Output the (X, Y) coordinate of the center of the cell containing the given text.  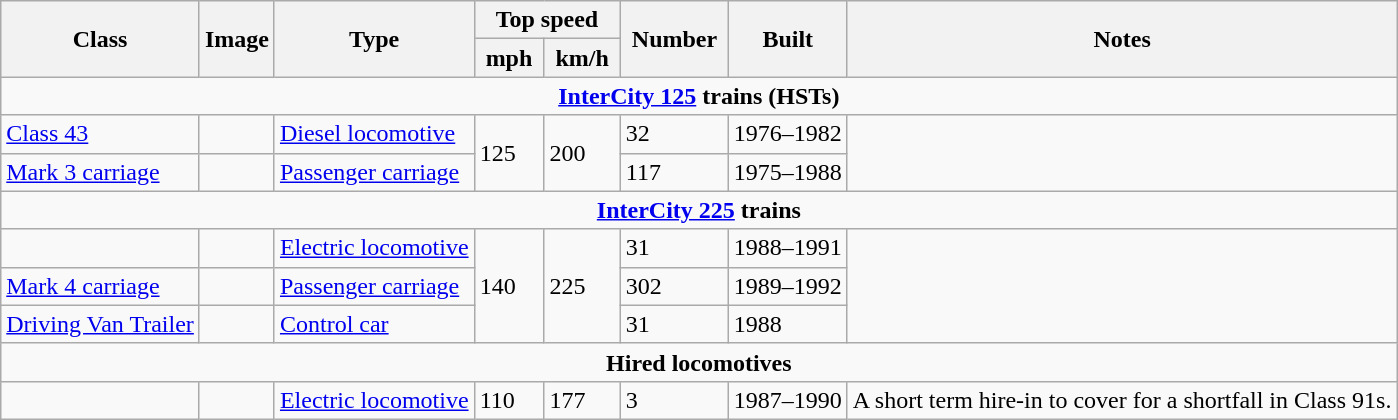
Notes (1122, 39)
km/h (582, 58)
110 (509, 400)
225 (582, 286)
Control car (374, 324)
mph (509, 58)
1976–1982 (788, 134)
A short term hire-in to cover for a shortfall in Class 91s. (1122, 400)
Mark 3 carriage (100, 172)
Driving Van Trailer (100, 324)
Mark 4 carriage (100, 286)
1987–1990 (788, 400)
Top speed (547, 20)
Class (100, 39)
1975–1988 (788, 172)
Hired locomotives (699, 362)
Diesel locomotive (374, 134)
32 (674, 134)
InterCity 125 trains (HSTs) (699, 96)
177 (582, 400)
1988 (788, 324)
200 (582, 153)
302 (674, 286)
125 (509, 153)
Built (788, 39)
Number (674, 39)
Class 43 (100, 134)
Image (236, 39)
InterCity 225 trains (699, 210)
1989–1992 (788, 286)
Type (374, 39)
1988–1991 (788, 248)
140 (509, 286)
117 (674, 172)
3 (674, 400)
